Pinpoint the cell where the given text exists, returning its [x, y] midpoint coordinate. 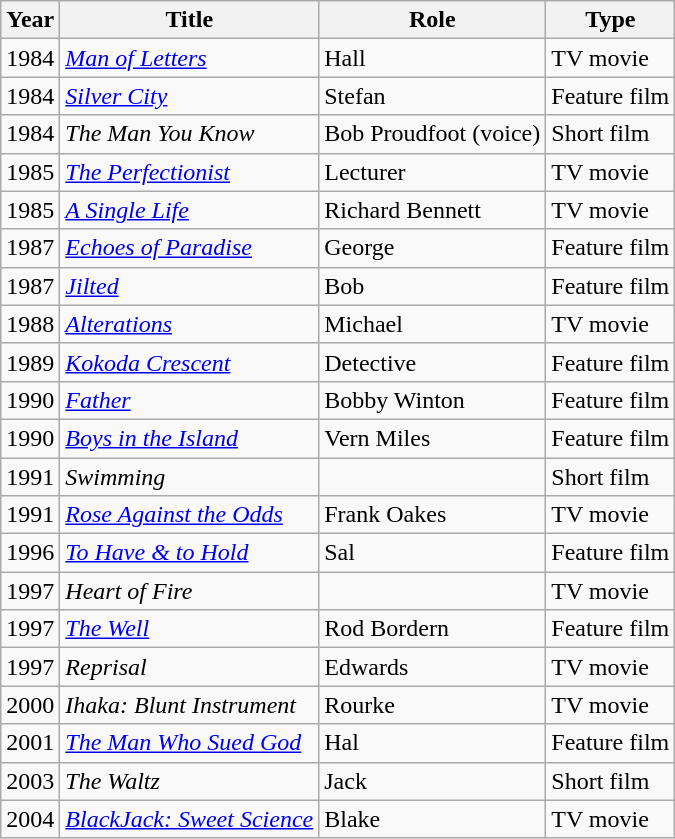
2000 [30, 705]
Hall [432, 58]
Detective [432, 362]
1989 [30, 362]
Rourke [432, 705]
The Man You Know [190, 134]
Swimming [190, 477]
Jilted [190, 286]
Father [190, 400]
1996 [30, 553]
Type [610, 20]
Rose Against the Odds [190, 515]
Boys in the Island [190, 438]
Vern Miles [432, 438]
Year [30, 20]
Blake [432, 819]
2001 [30, 743]
The Perfectionist [190, 172]
Title [190, 20]
BlackJack: Sweet Science [190, 819]
Bob Proudfoot (voice) [432, 134]
Edwards [432, 667]
Bob [432, 286]
Alterations [190, 324]
Michael [432, 324]
2003 [30, 781]
Heart of Fire [190, 591]
Bobby Winton [432, 400]
A Single Life [190, 210]
Kokoda Crescent [190, 362]
Lecturer [432, 172]
Man of Letters [190, 58]
Hal [432, 743]
Richard Bennett [432, 210]
Frank Oakes [432, 515]
To Have & to Hold [190, 553]
The Man Who Sued God [190, 743]
Rod Bordern [432, 629]
Jack [432, 781]
Sal [432, 553]
The Waltz [190, 781]
Role [432, 20]
2004 [30, 819]
George [432, 248]
The Well [190, 629]
Silver City [190, 96]
Ihaka: Blunt Instrument [190, 705]
1988 [30, 324]
Echoes of Paradise [190, 248]
Stefan [432, 96]
Reprisal [190, 667]
